Search for the cell housing the specified text and yield its [x, y] center coordinate. 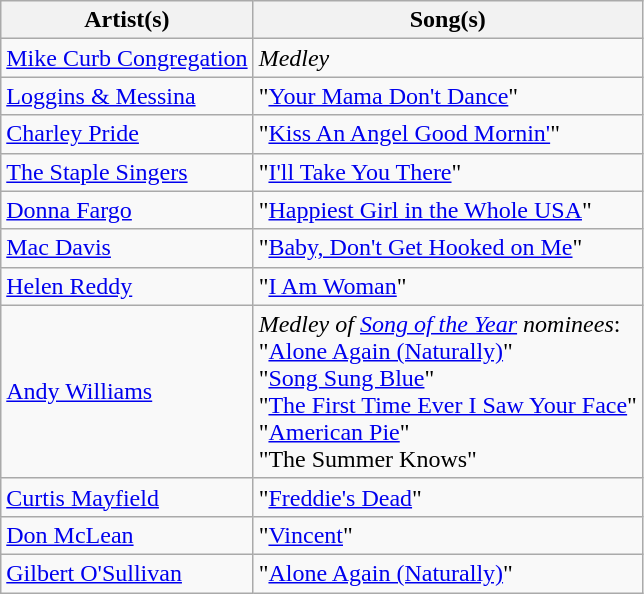
"Vincent" [448, 535]
"I'll Take You There" [448, 172]
Mac Davis [127, 248]
Donna Fargo [127, 210]
Don McLean [127, 535]
Loggins & Messina [127, 96]
"Alone Again (Naturally)" [448, 573]
"I Am Woman" [448, 286]
Mike Curb Congregation [127, 58]
Helen Reddy [127, 286]
Gilbert O'Sullivan [127, 573]
"Kiss An Angel Good Mornin'" [448, 134]
"Baby, Don't Get Hooked on Me" [448, 248]
Song(s) [448, 20]
Medley [448, 58]
"Freddie's Dead" [448, 497]
Charley Pride [127, 134]
"Happiest Girl in the Whole USA" [448, 210]
The Staple Singers [127, 172]
"Your Mama Don't Dance" [448, 96]
Andy Williams [127, 392]
Artist(s) [127, 20]
Curtis Mayfield [127, 497]
